Locate the cell with the specified text and output its (X, Y) center coordinate. 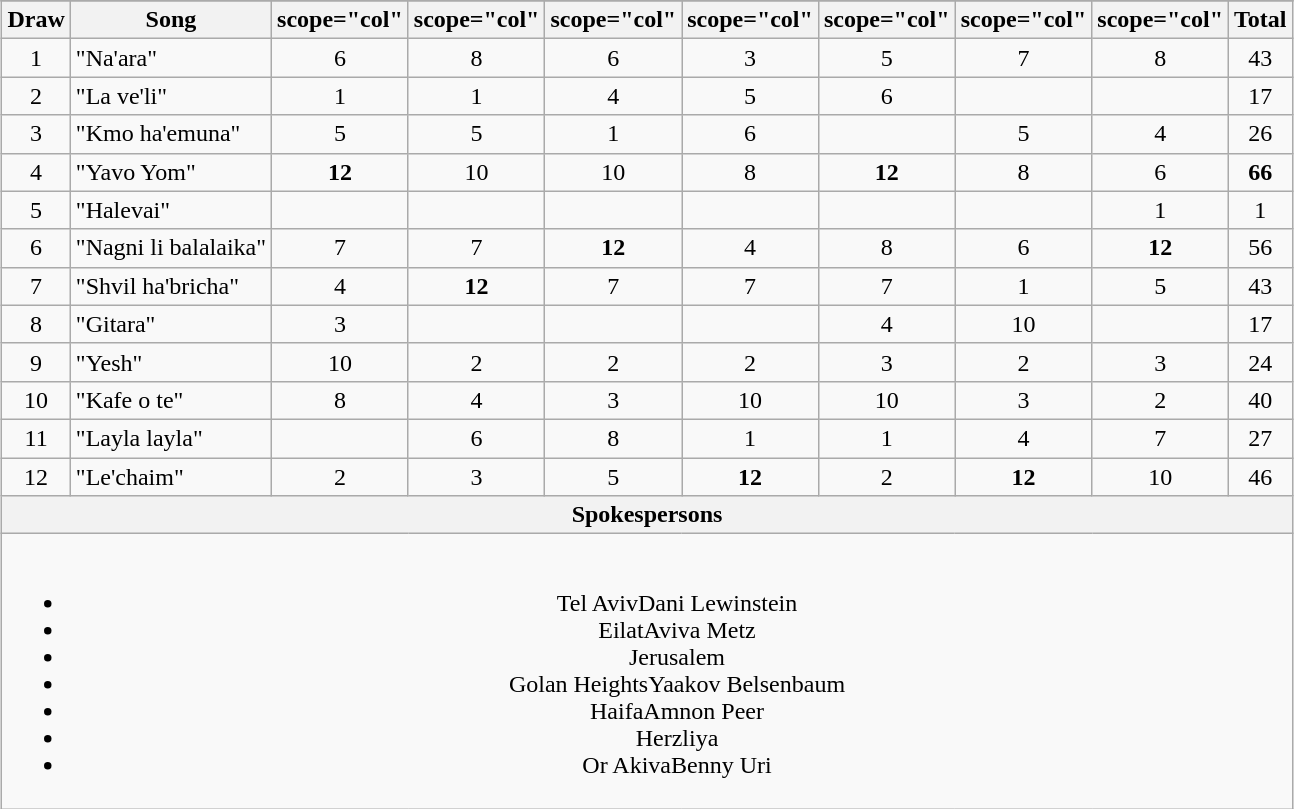
"Gitara" (170, 324)
"Kmo ha'emuna" (170, 134)
"Shvil ha'bricha" (170, 286)
Total (1261, 20)
"Yesh" (170, 362)
Draw (36, 20)
66 (1261, 172)
Spokespersons (647, 515)
"Layla layla" (170, 438)
"La ve'li" (170, 96)
"Le'chaim" (170, 477)
56 (1261, 248)
24 (1261, 362)
"Na'ara" (170, 58)
"Nagni li balalaika" (170, 248)
"Yavo Yom" (170, 172)
40 (1261, 400)
9 (36, 362)
Song (170, 20)
"Kafe o te" (170, 400)
26 (1261, 134)
27 (1261, 438)
Tel AvivDani LewinsteinEilatAviva MetzJerusalemGolan HeightsYaakov BelsenbaumHaifaAmnon PeerHerzliyaOr AkivaBenny Uri (647, 672)
46 (1261, 477)
11 (36, 438)
"Halevai" (170, 210)
